From the cell containing the given text, extract its center point as (X, Y) coordinate. 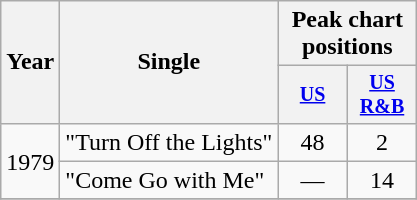
Year (30, 62)
Peak chart positions (348, 34)
Single (169, 62)
US (312, 94)
14 (382, 180)
2 (382, 142)
48 (312, 142)
"Turn Off the Lights" (169, 142)
1979 (30, 161)
"Come Go with Me" (169, 180)
— (312, 180)
USR&B (382, 94)
